Pinpoint the cell where the given text exists, returning its [x, y] midpoint coordinate. 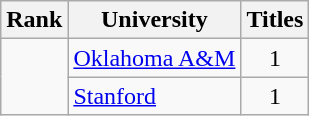
Oklahoma A&M [154, 58]
Titles [275, 20]
Rank [34, 20]
Stanford [154, 96]
University [154, 20]
